Extract the [x, y] coordinate from the center of the cell holding the provided text.  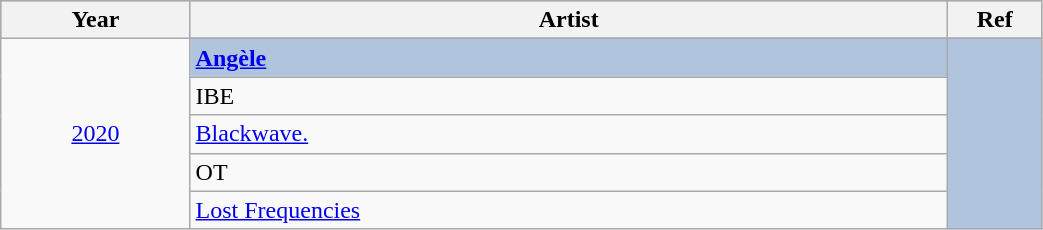
Artist [568, 20]
IBE [568, 96]
OT [568, 172]
Blackwave. [568, 134]
Lost Frequencies [568, 210]
2020 [96, 134]
Ref [994, 20]
Year [96, 20]
Angèle [568, 58]
